Find where the given text appears and provide that cell's center as [x, y] coordinate. 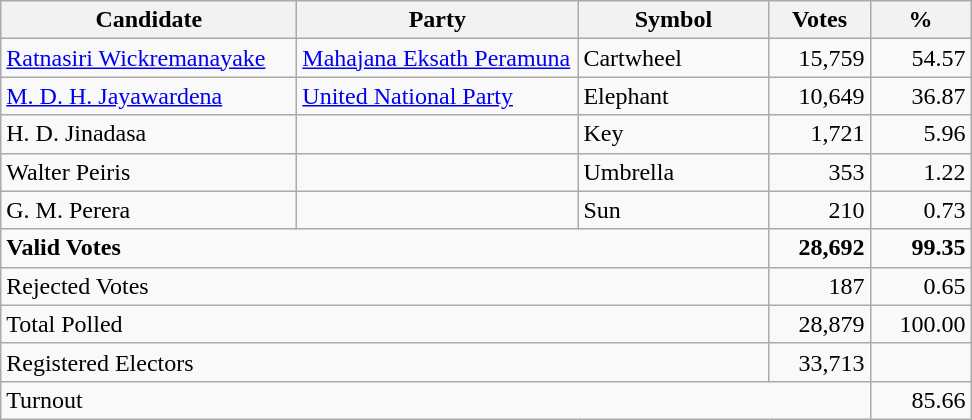
Turnout [436, 400]
Candidate [149, 20]
1,721 [820, 134]
187 [820, 286]
Ratnasiri Wickremanayake [149, 58]
Key [674, 134]
M. D. H. Jayawardena [149, 96]
100.00 [920, 324]
28,879 [820, 324]
Party [438, 20]
H. D. Jinadasa [149, 134]
Mahajana Eksath Peramuna [438, 58]
United National Party [438, 96]
210 [820, 210]
85.66 [920, 400]
36.87 [920, 96]
0.65 [920, 286]
Total Polled [385, 324]
Cartwheel [674, 58]
10,649 [820, 96]
Walter Peiris [149, 172]
99.35 [920, 248]
Votes [820, 20]
Rejected Votes [385, 286]
33,713 [820, 362]
Symbol [674, 20]
G. M. Perera [149, 210]
Registered Electors [385, 362]
Elephant [674, 96]
5.96 [920, 134]
1.22 [920, 172]
28,692 [820, 248]
54.57 [920, 58]
0.73 [920, 210]
Valid Votes [385, 248]
353 [820, 172]
Umbrella [674, 172]
Sun [674, 210]
% [920, 20]
15,759 [820, 58]
